Detect which cell encompasses the target text, then output its (x, y) center coordinate. 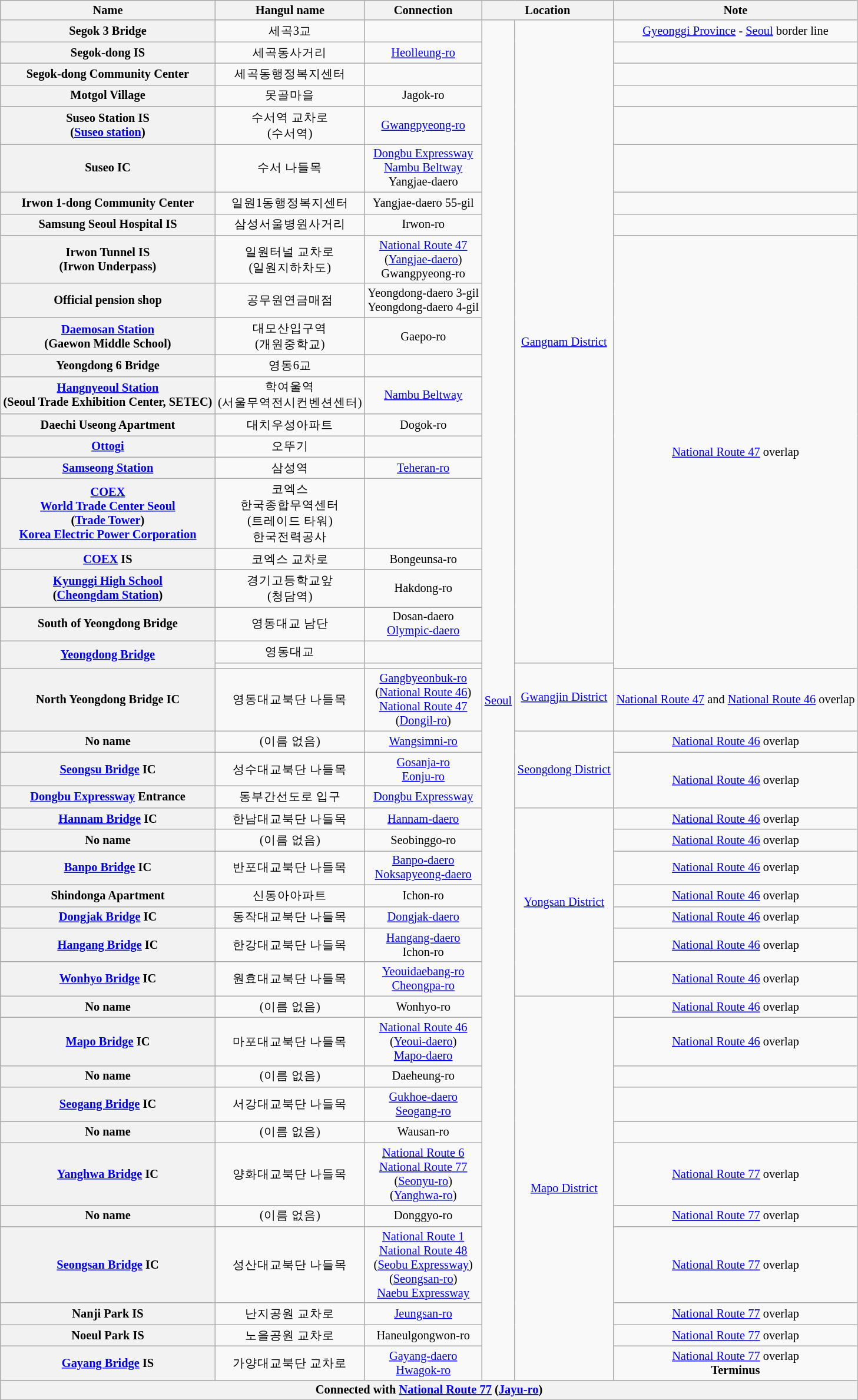
Motgol Village (108, 95)
Yeongdong Bridge (108, 654)
Jagok-ro (423, 95)
Wausan-ro (423, 1132)
오뚜기 (290, 446)
Seongdong District (564, 769)
Segok 3 Bridge (108, 31)
반포대교북단 나들목 (290, 868)
Gukhoe-daeroSeogang-ro (423, 1104)
Dongbu ExpresswayNambu BeltwayYangjae-daero (423, 168)
Mapo Bridge IC (108, 1041)
National Route 1National Route 48(Seobu Expressway)(Seongsan-ro)Naebu Expressway (423, 1265)
서강대교북단 나들목 (290, 1104)
National Route 46(Yeoui-daero)Mapo-daero (423, 1041)
Seongsan Bridge IC (108, 1265)
Shindonga Apartment (108, 895)
Yanghwa Bridge IC (108, 1174)
National Route 47 and National Route 46 overlap (736, 699)
COEX IS (108, 558)
경기고등학교앞(청담역) (290, 588)
Samseong Station (108, 468)
가양대교북단 교차로 (290, 1363)
COEXWorld Trade Center Seoul(Trade Tower)Korea Electric Power Corporation (108, 513)
Irwon 1-dong Community Center (108, 203)
Yangjae-daero 55-gil (423, 203)
South of Yeongdong Bridge (108, 624)
성수대교북단 나들목 (290, 769)
Daeheung-ro (423, 1077)
Yeouidaebang-roCheongpa-ro (423, 979)
Samsung Seoul Hospital IS (108, 225)
난지공원 교차로 (290, 1313)
Kyunggi High School(Cheongdam Station) (108, 588)
한강대교북단 나들목 (290, 945)
North Yeongdong Bridge IC (108, 699)
Dongbu Expressway (423, 796)
Location (548, 10)
Wonhyo-ro (423, 1007)
Haneulgongwon-ro (423, 1336)
Gangnam District (564, 342)
영동대교 (290, 651)
Dongjak-daero (423, 918)
Gyeonggi Province - Seoul border line (736, 31)
Daechi Useong Apartment (108, 425)
동부간선도로 입구 (290, 796)
Segok-dong Community Center (108, 74)
Hangul name (290, 10)
수서 나들목 (290, 168)
신동아아파트 (290, 895)
Gayang-daeroHwagok-ro (423, 1363)
Ichon-ro (423, 895)
코엑스한국종합무역센터(트레이드 타워)한국전력공사 (290, 513)
Noeul Park IS (108, 1336)
Dongjak Bridge IC (108, 918)
Suseo Station IS(Suseo station) (108, 125)
Nanji Park IS (108, 1313)
Banpo-daeroNoksapyeong-daero (423, 868)
마포대교북단 나들목 (290, 1041)
Bongeunsa-ro (423, 558)
한남대교북단 나들목 (290, 819)
Seongsu Bridge IC (108, 769)
Ottogi (108, 446)
National Route 47(Yangjae-daero)Gwangpyeong-ro (423, 259)
Hangnyeoul Station(Seoul Trade Exhibition Center, SETEC) (108, 395)
성산대교북단 나들목 (290, 1265)
National Route 47 overlap (736, 451)
Hannam Bridge IC (108, 819)
대치우성아파트 (290, 425)
Yeongdong-daero 3-gilYeongdong-daero 4-gil (423, 300)
양화대교북단 나들목 (290, 1174)
대모산입구역(개원중학교) (290, 336)
Wangsimni-ro (423, 741)
Gaepo-ro (423, 336)
Wonhyo Bridge IC (108, 979)
일원터널 교차로(일원지하차도) (290, 259)
Segok-dong IS (108, 53)
영동대교북단 나들목 (290, 699)
Donggyo-ro (423, 1216)
세곡동사거리 (290, 53)
Banpo Bridge IC (108, 868)
Nambu Beltway (423, 395)
Gosanja-roEonju-ro (423, 769)
학여울역(서울무역전시컨벤션센터) (290, 395)
Hannam-daero (423, 819)
Yongsan District (564, 902)
Dogok-ro (423, 425)
Seoul (498, 700)
수서역 교차로(수서역) (290, 125)
Hangang-daeroIchon-ro (423, 945)
Name (108, 10)
코엑스 교차로 (290, 558)
삼성역 (290, 468)
Connected with National Route 77 (Jayu-ro) (429, 1390)
Daemosan Station(Gaewon Middle School) (108, 336)
Gayang Bridge IS (108, 1363)
Gwangpyeong-ro (423, 125)
삼성서울병원사거리 (290, 225)
세곡3교 (290, 31)
세곡동행정복지센터 (290, 74)
National Route 77 overlapTerminus (736, 1363)
원효대교북단 나들목 (290, 979)
Gangbyeonbuk-ro(National Route 46)National Route 47(Dongil-ro) (423, 699)
Hangang Bridge IC (108, 945)
Irwon Tunnel IS(Irwon Underpass) (108, 259)
Irwon-ro (423, 225)
Official pension shop (108, 300)
Teheran-ro (423, 468)
Jeungsan-ro (423, 1313)
못골마을 (290, 95)
Dosan-daeroOlympic-daero (423, 624)
노을공원 교차로 (290, 1336)
일원1동행정복지센터 (290, 203)
영동6교 (290, 365)
Hakdong-ro (423, 588)
영동대교 남단 (290, 624)
동작대교북단 나들목 (290, 918)
National Route 6National Route 77(Seonyu-ro)(Yanghwa-ro) (423, 1174)
Seogang Bridge IC (108, 1104)
Note (736, 10)
Dongbu Expressway Entrance (108, 796)
Gwangjin District (564, 696)
Seobinggo-ro (423, 840)
Mapo District (564, 1188)
Yeongdong 6 Bridge (108, 365)
Heolleung-ro (423, 53)
Suseo IC (108, 168)
공무원연금매점 (290, 300)
Connection (423, 10)
